Find where the given text appears and provide that cell's center as [x, y] coordinate. 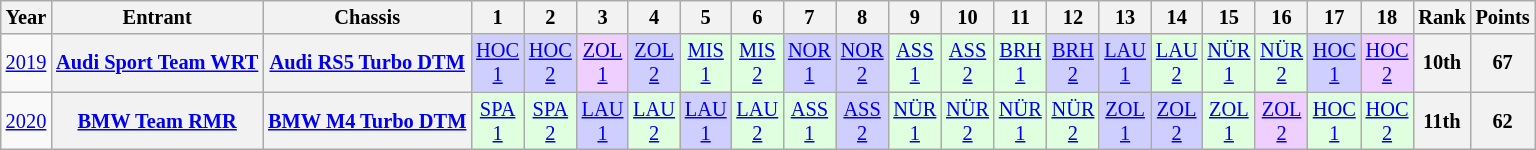
15 [1228, 17]
7 [810, 17]
BMW Team RMR [157, 121]
NOR1 [810, 63]
8 [862, 17]
1 [498, 17]
Points [1503, 17]
BRH2 [1074, 63]
10th [1442, 63]
13 [1125, 17]
Rank [1442, 17]
67 [1503, 63]
6 [757, 17]
MIS1 [706, 63]
17 [1334, 17]
3 [603, 17]
11th [1442, 121]
BRH1 [1020, 63]
Entrant [157, 17]
2020 [26, 121]
18 [1388, 17]
Chassis [367, 17]
11 [1020, 17]
SPA1 [498, 121]
16 [1282, 17]
Audi RS5 Turbo DTM [367, 63]
MIS2 [757, 63]
BMW M4 Turbo DTM [367, 121]
10 [968, 17]
12 [1074, 17]
62 [1503, 121]
SPA2 [550, 121]
9 [914, 17]
2 [550, 17]
NOR2 [862, 63]
Year [26, 17]
2019 [26, 63]
Audi Sport Team WRT [157, 63]
4 [654, 17]
5 [706, 17]
14 [1177, 17]
